Find where the given text appears and provide that cell's center as [X, Y] coordinate. 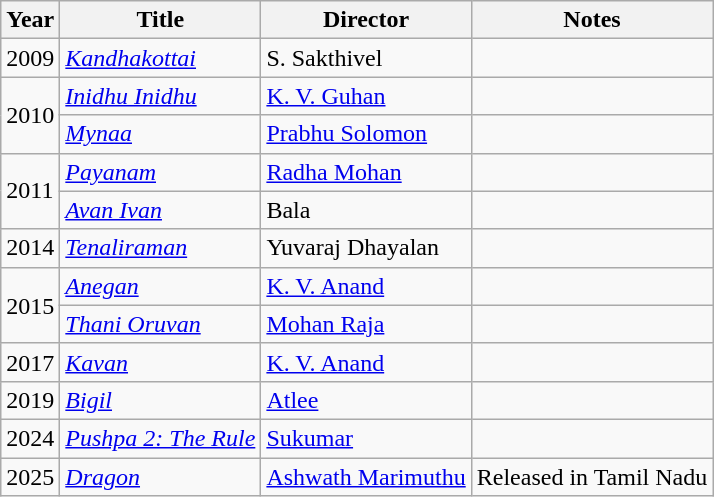
Dragon [160, 477]
Inidhu Inidhu [160, 96]
Atlee [366, 400]
2015 [30, 305]
Year [30, 20]
Ashwath Marimuthu [366, 477]
Yuvaraj Dhayalan [366, 248]
Released in Tamil Nadu [592, 477]
Director [366, 20]
2025 [30, 477]
2011 [30, 191]
Avan Ivan [160, 210]
Anegan [160, 286]
Radha Mohan [366, 172]
2019 [30, 400]
Title [160, 20]
Pushpa 2: The Rule [160, 438]
Kandhakottai [160, 58]
Thani Oruvan [160, 324]
Prabhu Solomon [366, 134]
Mynaa [160, 134]
Notes [592, 20]
Tenaliraman [160, 248]
2009 [30, 58]
2017 [30, 362]
Sukumar [366, 438]
Kavan [160, 362]
Bala [366, 210]
Mohan Raja [366, 324]
Payanam [160, 172]
K. V. Guhan [366, 96]
2014 [30, 248]
2024 [30, 438]
Bigil [160, 400]
2010 [30, 115]
S. Sakthivel [366, 58]
